Search for the cell housing the specified text and yield its [x, y] center coordinate. 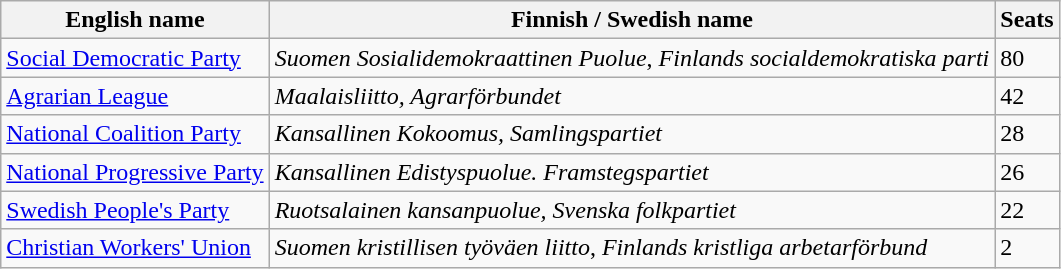
Ruotsalainen kansanpuolue, Svenska folkpartiet [632, 210]
Christian Workers' Union [135, 248]
National Progressive Party [135, 172]
Kansallinen Kokoomus, Samlingspartiet [632, 134]
Swedish People's Party [135, 210]
Finnish / Swedish name [632, 20]
80 [1027, 58]
42 [1027, 96]
Suomen kristillisen työväen liitto, Finlands kristliga arbetarförbund [632, 248]
28 [1027, 134]
26 [1027, 172]
National Coalition Party [135, 134]
English name [135, 20]
Kansallinen Edistyspuolue. Framstegspartiet [632, 172]
Seats [1027, 20]
Suomen Sosialidemokraattinen Puolue, Finlands socialdemokratiska parti [632, 58]
Social Democratic Party [135, 58]
Maalaisliitto, Agrarförbundet [632, 96]
2 [1027, 248]
Agrarian League [135, 96]
22 [1027, 210]
